Extract the [x, y] coordinate from the center of the cell holding the provided text.  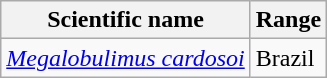
Scientific name [126, 20]
Brazil [288, 58]
Megalobulimus cardosoi [126, 58]
Range [288, 20]
